Scan for the cell matching the given text and deliver its [X, Y] coordinate at center. 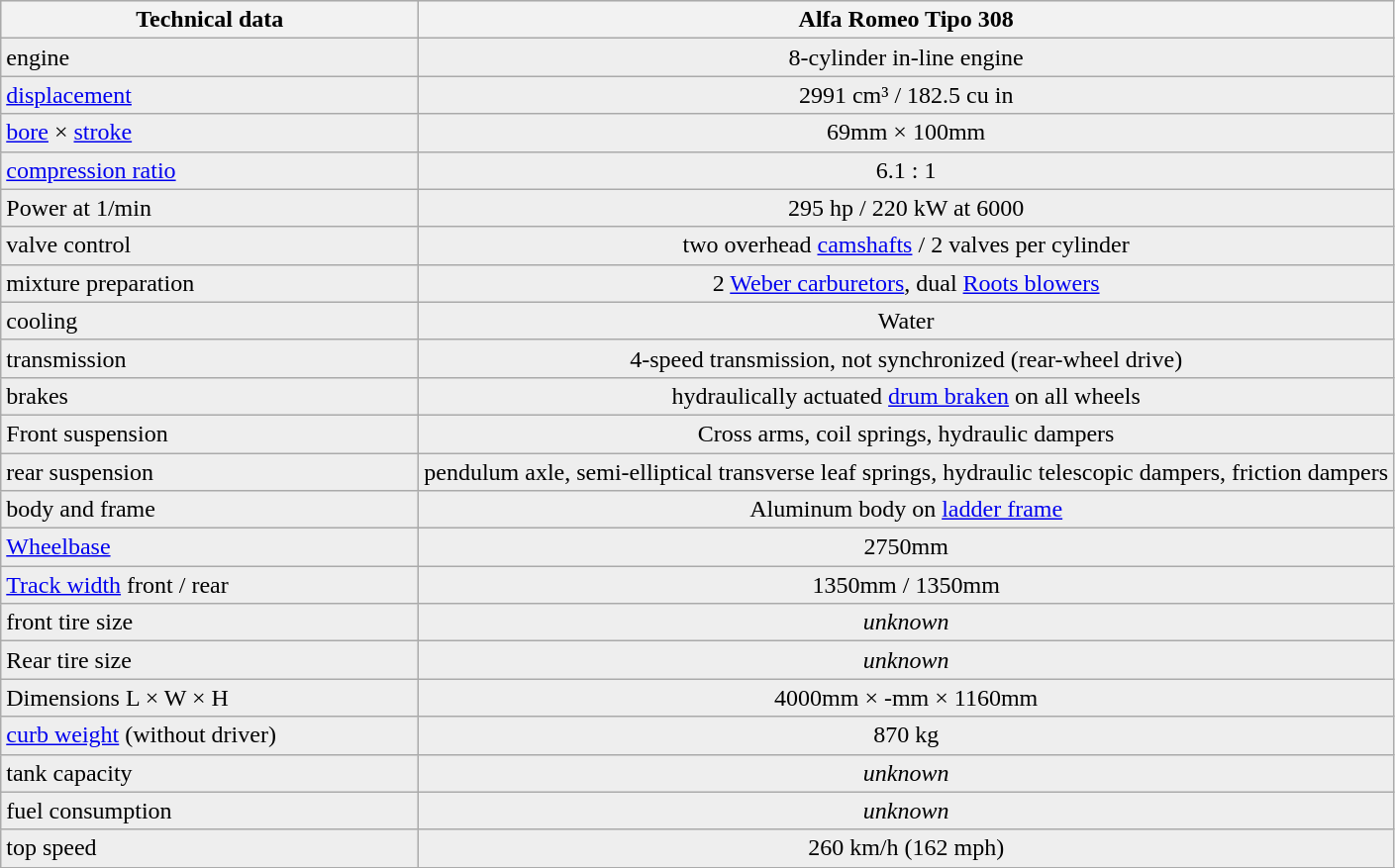
Dimensions L × W × H [210, 698]
Alfa Romeo Tipo 308 [907, 20]
2991 cm³ / 182.5 cu in [907, 95]
tank capacity [210, 773]
top speed [210, 848]
Aluminum body on ladder frame [907, 510]
Rear tire size [210, 660]
displacement [210, 95]
Power at 1/min [210, 208]
2 Weber carburetors, dual Roots blowers [907, 283]
hydraulically actuated drum braken on all wheels [907, 396]
compression ratio [210, 170]
870 kg [907, 735]
fuel consumption [210, 811]
Water [907, 321]
front tire size [210, 623]
rear suspension [210, 472]
transmission [210, 358]
two overhead camshafts / 2 valves per cylinder [907, 245]
69mm × 100mm [907, 133]
engine [210, 57]
260 km/h (162 mph) [907, 848]
Track width front / rear [210, 585]
295 hp / 220 kW at 6000 [907, 208]
brakes [210, 396]
Front suspension [210, 434]
body and frame [210, 510]
curb weight (without driver) [210, 735]
mixture preparation [210, 283]
Cross arms, coil springs, hydraulic dampers [907, 434]
Technical data [210, 20]
bore × stroke [210, 133]
valve control [210, 245]
6.1 : 1 [907, 170]
4-speed transmission, not synchronized (rear-wheel drive) [907, 358]
4000mm × -mm × 1160mm [907, 698]
pendulum axle, semi-elliptical transverse leaf springs, hydraulic telescopic dampers, friction dampers [907, 472]
1350mm / 1350mm [907, 585]
Wheelbase [210, 547]
8-cylinder in-line engine [907, 57]
cooling [210, 321]
2750mm [907, 547]
